Pinpoint the cell where the given text exists, returning its [x, y] midpoint coordinate. 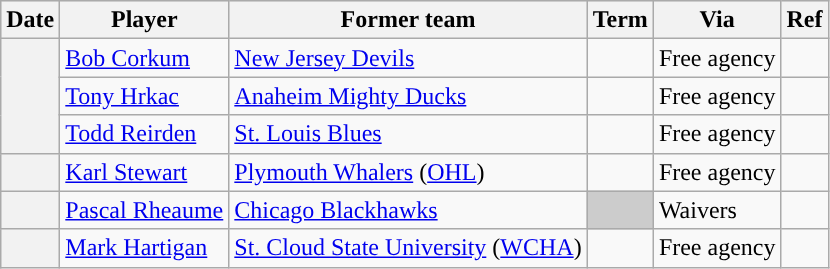
Player [144, 20]
Todd Reirden [144, 134]
Chicago Blackhawks [408, 210]
Bob Corkum [144, 58]
Term [620, 20]
St. Louis Blues [408, 134]
Mark Hartigan [144, 248]
Plymouth Whalers (OHL) [408, 172]
New Jersey Devils [408, 58]
Karl Stewart [144, 172]
Ref [804, 20]
Via [717, 20]
Pascal Rheaume [144, 210]
Anaheim Mighty Ducks [408, 96]
Former team [408, 20]
Tony Hrkac [144, 96]
Date [30, 20]
Waivers [717, 210]
St. Cloud State University (WCHA) [408, 248]
